Pinpoint the cell where the given text exists, returning its [x, y] midpoint coordinate. 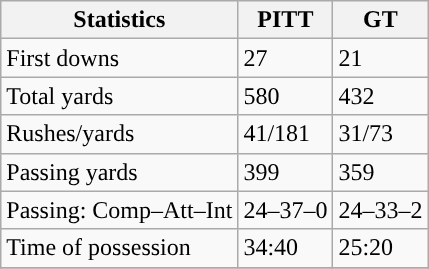
Total yards [120, 96]
31/73 [380, 134]
PITT [286, 20]
GT [380, 20]
359 [380, 172]
24–37–0 [286, 210]
Passing: Comp–Att–Int [120, 210]
25:20 [380, 248]
432 [380, 96]
Time of possession [120, 248]
First downs [120, 58]
41/181 [286, 134]
399 [286, 172]
580 [286, 96]
34:40 [286, 248]
21 [380, 58]
Rushes/yards [120, 134]
Statistics [120, 20]
24–33–2 [380, 210]
Passing yards [120, 172]
27 [286, 58]
